Find where the given text appears and provide that cell's center as (X, Y) coordinate. 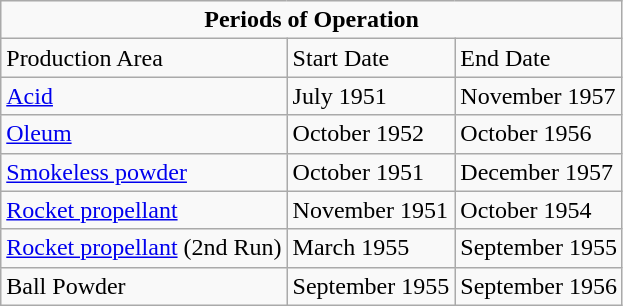
October 1952 (371, 134)
Ball Powder (144, 286)
November 1957 (539, 96)
End Date (539, 58)
December 1957 (539, 172)
March 1955 (371, 248)
Acid (144, 96)
Oleum (144, 134)
Smokeless powder (144, 172)
Periods of Operation (312, 20)
September 1956 (539, 286)
Rocket propellant (144, 210)
October 1956 (539, 134)
Production Area (144, 58)
November 1951 (371, 210)
July 1951 (371, 96)
October 1954 (539, 210)
Rocket propellant (2nd Run) (144, 248)
Start Date (371, 58)
October 1951 (371, 172)
